Detect which cell encompasses the target text, then output its [x, y] center coordinate. 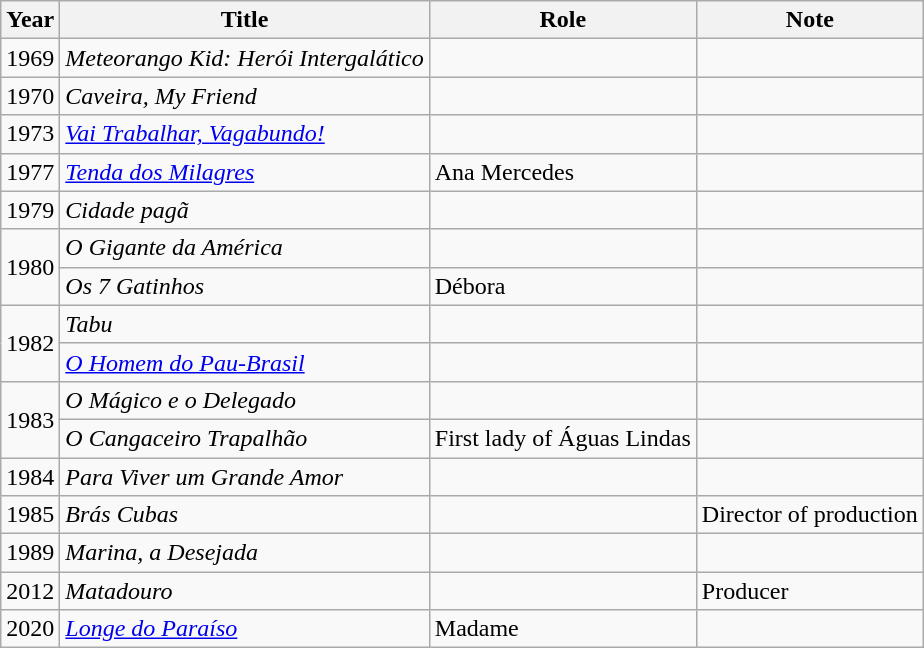
1983 [30, 419]
1982 [30, 343]
Brás Cubas [244, 515]
Longe do Paraíso [244, 629]
Note [810, 20]
O Gigante da América [244, 248]
Para Viver um Grande Amor [244, 477]
2012 [30, 591]
1984 [30, 477]
Vai Trabalhar, Vagabundo! [244, 134]
O Cangaceiro Trapalhão [244, 438]
1979 [30, 210]
Cidade pagã [244, 210]
Marina, a Desejada [244, 553]
1985 [30, 515]
Matadouro [244, 591]
O Homem do Pau-Brasil [244, 362]
1969 [30, 58]
Year [30, 20]
1980 [30, 267]
Tabu [244, 324]
Producer [810, 591]
Caveira, My Friend [244, 96]
Débora [562, 286]
1970 [30, 96]
First lady of Águas Lindas [562, 438]
2020 [30, 629]
1989 [30, 553]
Title [244, 20]
Os 7 Gatinhos [244, 286]
1977 [30, 172]
1973 [30, 134]
Director of production [810, 515]
Tenda dos Milagres [244, 172]
Madame [562, 629]
Ana Mercedes [562, 172]
Role [562, 20]
Meteorango Kid: Herói Intergalático [244, 58]
O Mágico e o Delegado [244, 400]
